Pinpoint the cell where the given text exists, returning its [X, Y] midpoint coordinate. 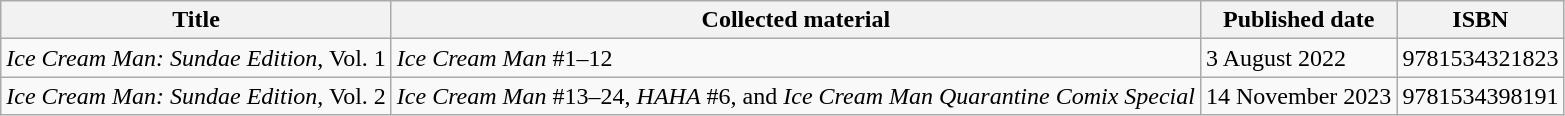
9781534398191 [1480, 96]
ISBN [1480, 20]
Published date [1298, 20]
3 August 2022 [1298, 58]
Ice Cream Man: Sundae Edition, Vol. 2 [196, 96]
14 November 2023 [1298, 96]
Ice Cream Man: Sundae Edition, Vol. 1 [196, 58]
9781534321823 [1480, 58]
Title [196, 20]
Collected material [796, 20]
Ice Cream Man #1–12 [796, 58]
Ice Cream Man #13–24, HAHA #6, and Ice Cream Man Quarantine Comix Special [796, 96]
